Identify which cell holds the provided text, then report its [X, Y] central coordinate. 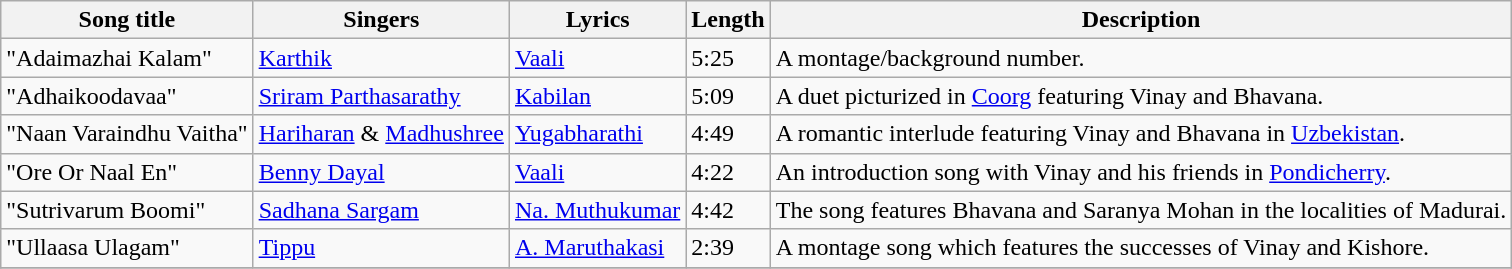
Yugabharathi [597, 134]
A romantic interlude featuring Vinay and Bhavana in Uzbekistan. [1140, 134]
The song features Bhavana and Saranya Mohan in the localities of Madurai. [1140, 210]
Sriram Parthasarathy [381, 96]
A duet picturized in Coorg featuring Vinay and Bhavana. [1140, 96]
Song title [127, 20]
4:49 [728, 134]
Singers [381, 20]
"Adhaikoodavaa" [127, 96]
Tippu [381, 248]
An introduction song with Vinay and his friends in Pondicherry. [1140, 172]
"Ullaasa Ulagam" [127, 248]
"Ore Or Naal En" [127, 172]
Length [728, 20]
5:25 [728, 58]
5:09 [728, 96]
"Adaimazhai Kalam" [127, 58]
Hariharan & Madhushree [381, 134]
A montage song which features the successes of Vinay and Kishore. [1140, 248]
"Sutrivarum Boomi" [127, 210]
"Naan Varaindhu Vaitha" [127, 134]
Karthik [381, 58]
Kabilan [597, 96]
2:39 [728, 248]
Na. Muthukumar [597, 210]
Description [1140, 20]
4:42 [728, 210]
A. Maruthakasi [597, 248]
Lyrics [597, 20]
Benny Dayal [381, 172]
A montage/background number. [1140, 58]
4:22 [728, 172]
Sadhana Sargam [381, 210]
